Determine the (X, Y) coordinate at the center of the cell enclosing the given text.  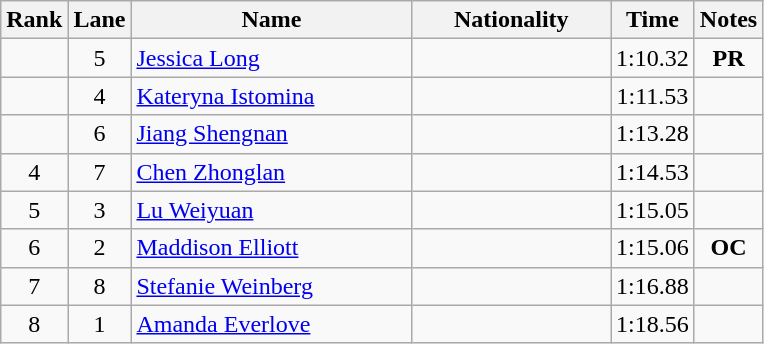
Amanda Everlove (272, 324)
Time (653, 20)
OC (728, 248)
Stefanie Weinberg (272, 286)
1:15.06 (653, 248)
Jiang Shengnan (272, 134)
Chen Zhonglan (272, 172)
Lane (100, 20)
3 (100, 210)
Kateryna Istomina (272, 96)
Jessica Long (272, 58)
1:10.32 (653, 58)
Lu Weiyuan (272, 210)
1 (100, 324)
1:18.56 (653, 324)
Maddison Elliott (272, 248)
Nationality (512, 20)
Notes (728, 20)
1:13.28 (653, 134)
1:15.05 (653, 210)
PR (728, 58)
1:16.88 (653, 286)
Rank (34, 20)
2 (100, 248)
1:14.53 (653, 172)
Name (272, 20)
1:11.53 (653, 96)
